For the text-containing cell, return its midpoint in (X, Y) coordinate format. 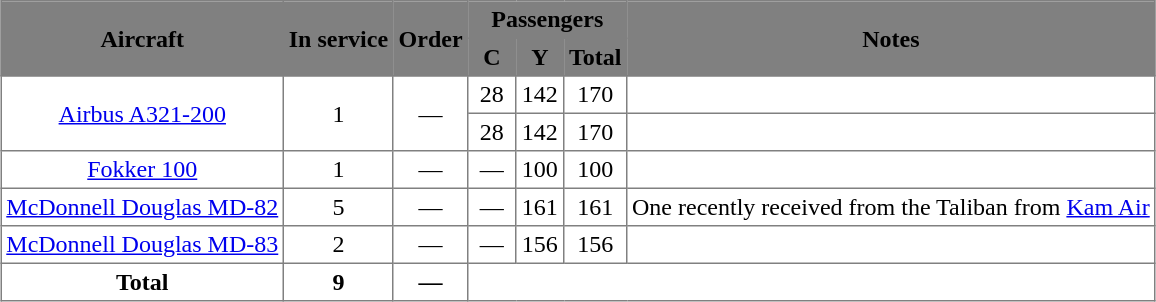
Order (430, 38)
McDonnell Douglas MD-82 (142, 207)
Notes (891, 38)
Passengers (548, 20)
Aircraft (142, 38)
9 (339, 282)
5 (339, 207)
Fokker 100 (142, 170)
In service (339, 38)
One recently received from the Taliban from Kam Air (891, 207)
McDonnell Douglas MD-83 (142, 245)
C (492, 57)
2 (339, 245)
Airbus A321-200 (142, 114)
Y (540, 57)
